Return [x, y] of the center of cell containing provided text 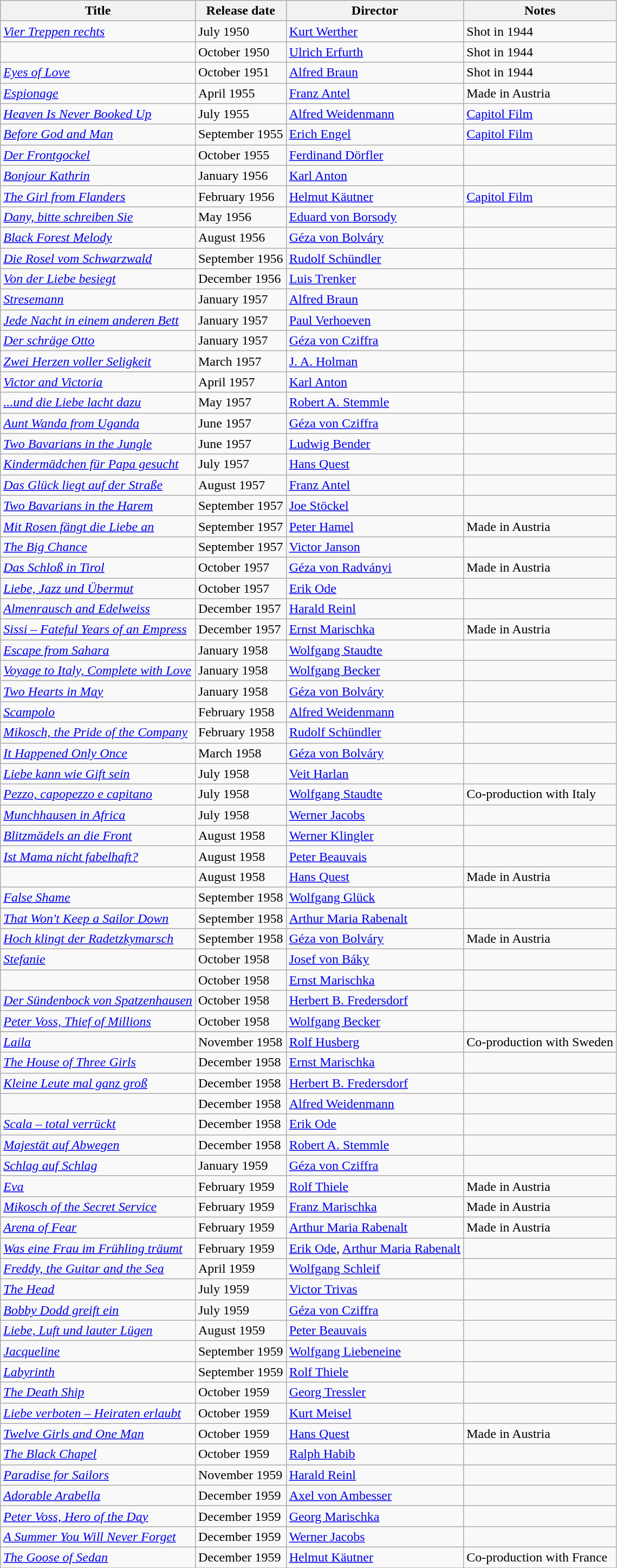
Paul Verhoeven [375, 320]
Stefanie [98, 960]
Luis Trenker [375, 279]
November 1958 [241, 1042]
Co-production with Italy [540, 794]
Peter Voss, Hero of the Day [98, 1516]
Title [98, 11]
J. A. Holman [375, 361]
Heaven Is Never Booked Up [98, 114]
It Happened Only Once [98, 753]
Laila [98, 1042]
Zwei Herzen voller Seligkeit [98, 361]
Eva [98, 1186]
Dany, bitte schreiben Sie [98, 217]
Mikosch of the Secret Service [98, 1207]
October 1955 [241, 155]
Victor Janson [375, 547]
March 1957 [241, 361]
September 1956 [241, 258]
Axel von Ambesser [375, 1495]
Eyes of Love [98, 73]
Stresemann [98, 300]
Liebe verboten – Heiraten erlaubt [98, 1413]
Ralph Habib [375, 1454]
Paradise for Sailors [98, 1475]
Jacqueline [98, 1351]
The Goose of Sedan [98, 1557]
August 1956 [241, 237]
Eduard von Borsody [375, 217]
August 1957 [241, 485]
Géza von Radványi [375, 567]
Aunt Wanda from Uganda [98, 423]
Two Bavarians in the Harem [98, 506]
May 1957 [241, 403]
Scala – total verrückt [98, 1124]
The Death Ship [98, 1392]
January 1959 [241, 1165]
Jede Nacht in einem anderen Bett [98, 320]
February 1956 [241, 196]
December 1956 [241, 279]
Werner Klingler [375, 835]
Ist Mama nicht fabelhaft? [98, 856]
Espionage [98, 93]
False Shame [98, 897]
Hoch klingt der Radetzkymarsch [98, 939]
Victor and Victoria [98, 382]
Das Glück liegt auf der Straße [98, 485]
Erich Engel [375, 134]
Kurt Werther [375, 31]
Mit Rosen fängt die Liebe an [98, 526]
Der schräge Otto [98, 341]
Liebe, Jazz und Übermut [98, 588]
Two Bavarians in the Jungle [98, 444]
Blitzmädels an die Front [98, 835]
The Head [98, 1290]
October 1950 [241, 52]
Josef von Báky [375, 960]
Two Hearts in May [98, 691]
Ulrich Erfurth [375, 52]
Kurt Meisel [375, 1413]
October 1951 [241, 73]
Bonjour Kathrin [98, 176]
Almenrausch and Edelweiss [98, 609]
Schlag auf Schlag [98, 1165]
Before God and Man [98, 134]
Notes [540, 11]
Der Sündenbock von Spatzenhausen [98, 1001]
Victor Trivas [375, 1290]
Labyrinth [98, 1372]
Rolf Husberg [375, 1042]
Liebe, Luft und lauter Lügen [98, 1331]
The Big Chance [98, 547]
April 1959 [241, 1269]
Vier Treppen rechts [98, 31]
Veit Harlan [375, 774]
Liebe kann wie Gift sein [98, 774]
Co-production with France [540, 1557]
April 1955 [241, 93]
The Black Chapel [98, 1454]
Von der Liebe besiegt [98, 279]
Mikosch, the Pride of the Company [98, 733]
Pezzo, capopezzo e capitano [98, 794]
Twelve Girls and One Man [98, 1434]
May 1956 [241, 217]
Voyage to Italy, Complete with Love [98, 671]
Kindermädchen für Papa gesucht [98, 464]
Scampolo [98, 712]
Das Schloß in Tirol [98, 567]
July 1957 [241, 464]
A Summer You Will Never Forget [98, 1537]
Peter Hamel [375, 526]
Majestät auf Abwegen [98, 1145]
July 1955 [241, 114]
Erik Ode, Arthur Maria Rabenalt [375, 1248]
January 1956 [241, 176]
November 1959 [241, 1475]
Director [375, 11]
...und die Liebe lacht dazu [98, 403]
Freddy, the Guitar and the Sea [98, 1269]
Adorable Arabella [98, 1495]
Wolfgang Glück [375, 897]
Black Forest Melody [98, 237]
July 1950 [241, 31]
Was eine Frau im Frühling träumt [98, 1248]
Wolfgang Liebeneine [375, 1351]
That Won't Keep a Sailor Down [98, 918]
August 1959 [241, 1331]
April 1957 [241, 382]
Franz Marischka [375, 1207]
Georg Tressler [375, 1392]
Ferdinand Dörfler [375, 155]
Georg Marischka [375, 1516]
Die Rosel vom Schwarzwald [98, 258]
Escape from Sahara [98, 650]
Release date [241, 11]
Wolfgang Schleif [375, 1269]
Bobby Dodd greift ein [98, 1310]
March 1958 [241, 753]
The House of Three Girls [98, 1062]
Peter Voss, Thief of Millions [98, 1021]
Munchhausen in Africa [98, 815]
Sissi – Fateful Years of an Empress [98, 630]
Der Frontgockel [98, 155]
Kleine Leute mal ganz groß [98, 1083]
Ludwig Bender [375, 444]
Co-production with Sweden [540, 1042]
The Girl from Flanders [98, 196]
Arena of Fear [98, 1227]
September 1955 [241, 134]
Joe Stöckel [375, 506]
